Return [x, y] of the center of cell containing provided text 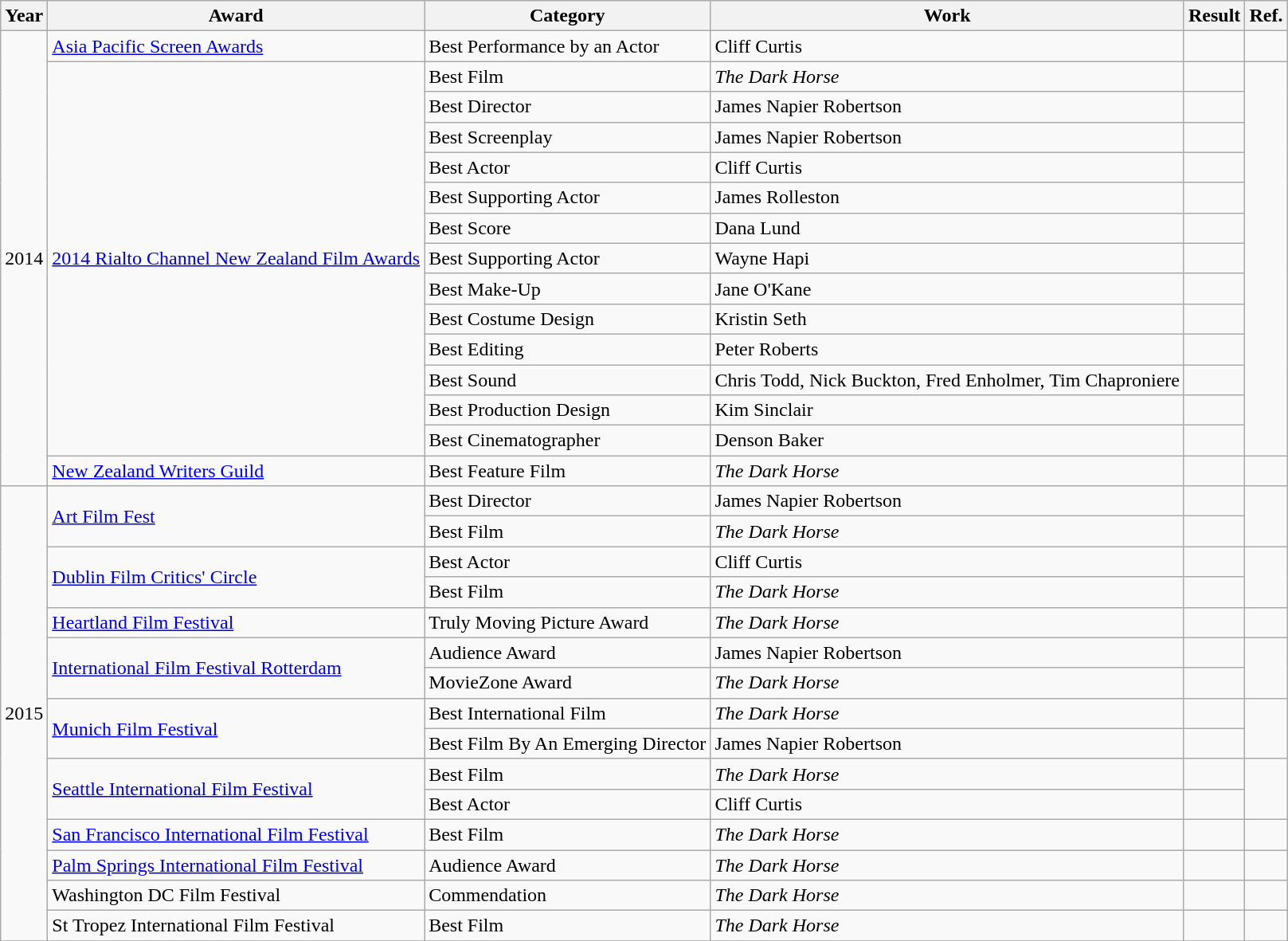
Best International Film [567, 713]
Result [1214, 16]
Dana Lund [948, 228]
Year [24, 16]
Jane O'Kane [948, 288]
Peter Roberts [948, 349]
Category [567, 16]
Commendation [567, 896]
Award [236, 16]
Heartland Film Festival [236, 622]
Asia Pacific Screen Awards [236, 46]
Palm Springs International Film Festival [236, 865]
Ref. [1266, 16]
New Zealand Writers Guild [236, 471]
Washington DC Film Festival [236, 896]
Chris Todd, Nick Buckton, Fred Enholmer, Tim Chaproniere [948, 380]
2014 [24, 258]
Best Feature Film [567, 471]
Best Production Design [567, 410]
Art Film Fest [236, 516]
Wayne Hapi [948, 258]
San Francisco International Film Festival [236, 834]
Work [948, 16]
Best Film By An Emerging Director [567, 743]
Dublin Film Critics' Circle [236, 577]
Denson Baker [948, 441]
2014 Rialto Channel New Zealand Film Awards [236, 258]
MovieZone Award [567, 683]
James Rolleston [948, 198]
Best Costume Design [567, 319]
Best Editing [567, 349]
International Film Festival Rotterdam [236, 668]
Best Screenplay [567, 137]
Best Performance by an Actor [567, 46]
Best Cinematographer [567, 441]
Truly Moving Picture Award [567, 622]
Best Make-Up [567, 288]
Kim Sinclair [948, 410]
Best Sound [567, 380]
St Tropez International Film Festival [236, 926]
Seattle International Film Festival [236, 789]
Munich Film Festival [236, 728]
Best Score [567, 228]
Kristin Seth [948, 319]
2015 [24, 714]
